Scan for the cell matching the given text and deliver its [X, Y] coordinate at center. 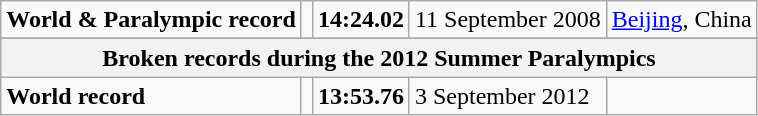
World & Paralympic record [152, 20]
3 September 2012 [508, 96]
14:24.02 [360, 20]
World record [152, 96]
13:53.76 [360, 96]
Beijing, China [682, 20]
Broken records during the 2012 Summer Paralympics [380, 58]
11 September 2008 [508, 20]
